Search for the cell housing the specified text and yield its (X, Y) center coordinate. 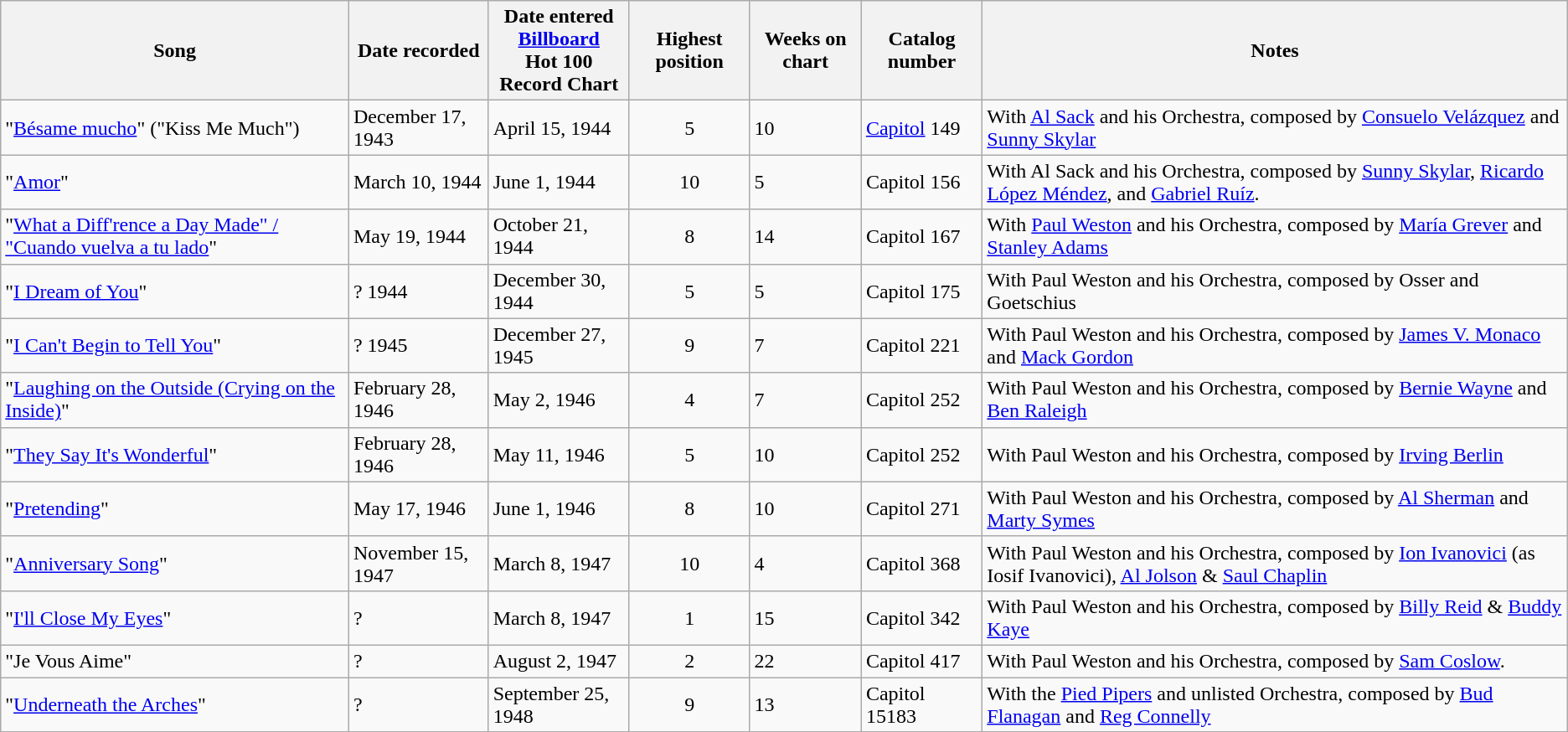
1 (689, 618)
"Underneath the Arches" (175, 704)
Capitol 342 (921, 618)
Capitol 271 (921, 509)
"What a Diff'rence a Day Made" / "Cuando vuelva a tu lado" (175, 236)
With Al Sack and his Orchestra, composed by Sunny Skylar, Ricardo López Méndez, and Gabriel Ruíz. (1275, 183)
Capitol 167 (921, 236)
"I'll Close My Eyes" (175, 618)
"Pretending" (175, 509)
15 (806, 618)
Capitol 15183 (921, 704)
Date enteredBillboard Hot 100 Record Chart (559, 50)
With Paul Weston and his Orchestra, composed by Sam Coslow. (1275, 661)
"They Say It's Wonderful" (175, 454)
Catalog number (921, 50)
With Paul Weston and his Orchestra, composed by María Grever and Stanley Adams (1275, 236)
May 2, 1946 (559, 400)
Capitol 149 (921, 127)
"I Dream of You" (175, 291)
"Bésame mucho" ("Kiss Me Much") (175, 127)
Capitol 156 (921, 183)
September 25, 1948 (559, 704)
December 17, 1943 (419, 127)
August 2, 1947 (559, 661)
13 (806, 704)
December 27, 1945 (559, 345)
March 10, 1944 (419, 183)
November 15, 1947 (419, 563)
Capitol 417 (921, 661)
Weeks on chart (806, 50)
Date recorded (419, 50)
Capitol 175 (921, 291)
? 1944 (419, 291)
With the Pied Pipers and unlisted Orchestra, composed by Bud Flanagan and Reg Connelly (1275, 704)
With Paul Weston and his Orchestra, composed by Ion Ivanovici (as Iosif Ivanovici), Al Jolson & Saul Chaplin (1275, 563)
Highest position (689, 50)
May 17, 1946 (419, 509)
? 1945 (419, 345)
With Paul Weston and his Orchestra, composed by Irving Berlin (1275, 454)
With Paul Weston and his Orchestra, composed by Al Sherman and Marty Symes (1275, 509)
Capitol 368 (921, 563)
October 21, 1944 (559, 236)
December 30, 1944 (559, 291)
With Paul Weston and his Orchestra, composed by Osser and Goetschius (1275, 291)
With Al Sack and his Orchestra, composed by Consuelo Velázquez and Sunny Skylar (1275, 127)
May 19, 1944 (419, 236)
"I Can't Begin to Tell You" (175, 345)
June 1, 1946 (559, 509)
Notes (1275, 50)
Capitol 221 (921, 345)
With Paul Weston and his Orchestra, composed by James V. Monaco and Mack Gordon (1275, 345)
With Paul Weston and his Orchestra, composed by Bernie Wayne and Ben Raleigh (1275, 400)
"Je Vous Aime" (175, 661)
"Laughing on the Outside (Crying on the Inside)" (175, 400)
June 1, 1944 (559, 183)
"Amor" (175, 183)
May 11, 1946 (559, 454)
22 (806, 661)
2 (689, 661)
14 (806, 236)
"Anniversary Song" (175, 563)
April 15, 1944 (559, 127)
With Paul Weston and his Orchestra, composed by Billy Reid & Buddy Kaye (1275, 618)
Song (175, 50)
